From the cell containing the given text, extract its center point as [X, Y] coordinate. 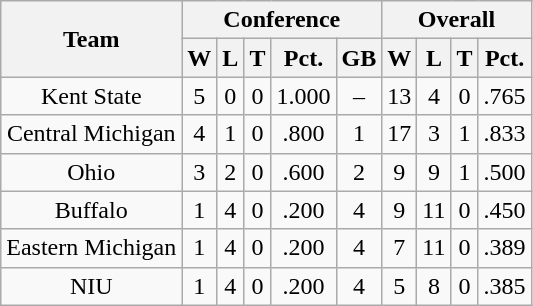
Team [92, 39]
Ohio [92, 172]
13 [400, 96]
Conference [282, 20]
GB [359, 58]
Overall [456, 20]
7 [400, 248]
Kent State [92, 96]
1.000 [304, 96]
Eastern Michigan [92, 248]
.800 [304, 134]
.389 [504, 248]
.385 [504, 286]
.500 [504, 172]
8 [434, 286]
17 [400, 134]
.833 [504, 134]
.450 [504, 210]
– [359, 96]
.600 [304, 172]
NIU [92, 286]
Buffalo [92, 210]
.765 [504, 96]
Central Michigan [92, 134]
